Search for the cell housing the specified text and yield its [X, Y] center coordinate. 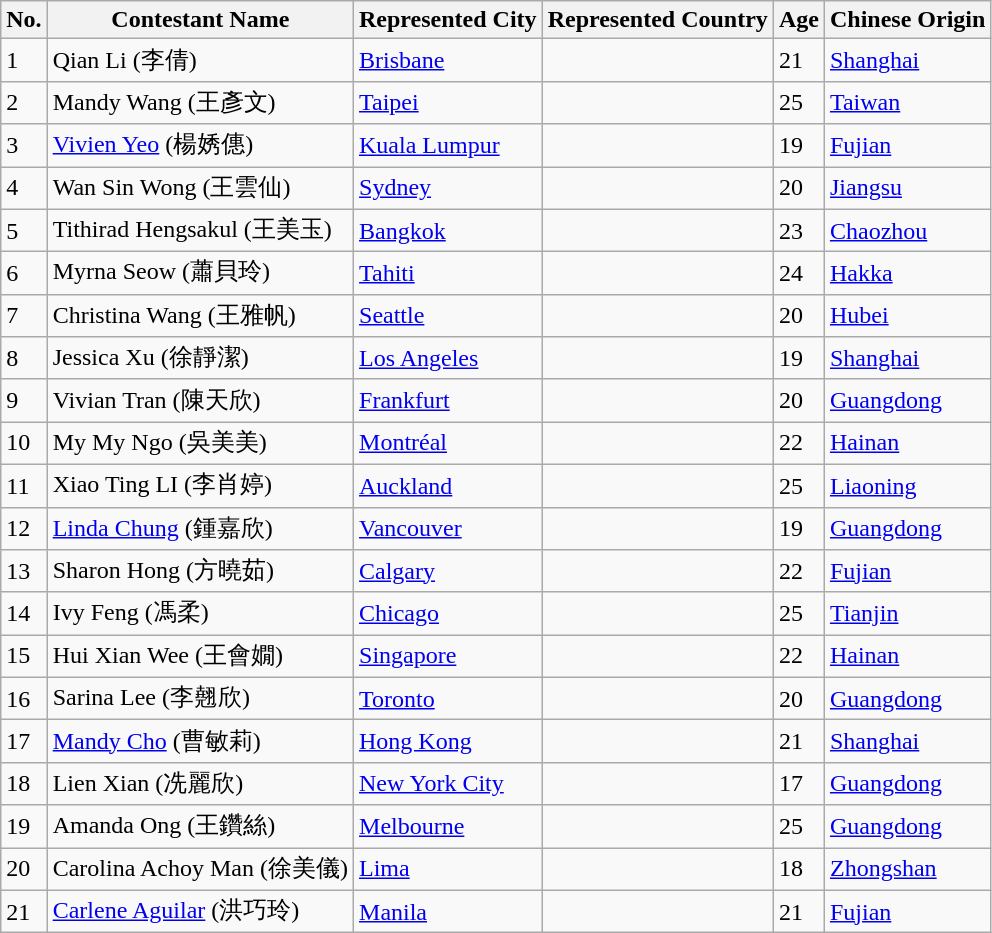
New York City [448, 784]
Carolina Achoy Man (徐美儀) [200, 870]
Tahiti [448, 274]
Represented City [448, 20]
Myrna Seow (蕭貝玲) [200, 274]
11 [24, 486]
Frankfurt [448, 400]
Taipei [448, 102]
Age [798, 20]
Linda Chung (鍾嘉欣) [200, 528]
Sarina Lee (李翹欣) [200, 698]
9 [24, 400]
10 [24, 444]
Seattle [448, 316]
Hubei [907, 316]
Ivy Feng (馮柔) [200, 614]
8 [24, 358]
7 [24, 316]
Lima [448, 870]
15 [24, 656]
Tithirad Hengsakul (王美玉) [200, 230]
Hong Kong [448, 742]
Liaoning [907, 486]
4 [24, 188]
My My Ngo (吳美美) [200, 444]
Lien Xian (冼麗欣) [200, 784]
Qian Li (李倩) [200, 60]
Vancouver [448, 528]
Jessica Xu (徐靜潔) [200, 358]
12 [24, 528]
Brisbane [448, 60]
Toronto [448, 698]
Kuala Lumpur [448, 146]
2 [24, 102]
23 [798, 230]
Mandy Wang (王彥文) [200, 102]
5 [24, 230]
Wan Sin Wong (王雲仙) [200, 188]
Manila [448, 912]
Sharon Hong (方曉茹) [200, 572]
16 [24, 698]
6 [24, 274]
Melbourne [448, 826]
Chinese Origin [907, 20]
Montréal [448, 444]
Bangkok [448, 230]
Christina Wang (王雅帆) [200, 316]
13 [24, 572]
Calgary [448, 572]
Represented Country [658, 20]
Auckland [448, 486]
Sydney [448, 188]
Singapore [448, 656]
Jiangsu [907, 188]
14 [24, 614]
24 [798, 274]
Contestant Name [200, 20]
Zhongshan [907, 870]
Chaozhou [907, 230]
Los Angeles [448, 358]
No. [24, 20]
Hui Xian Wee (王會嫺) [200, 656]
Tianjin [907, 614]
Vivien Yeo (楊㛢僡) [200, 146]
Mandy Cho (曹敏莉) [200, 742]
Vivian Tran (陳天欣) [200, 400]
Chicago [448, 614]
Xiao Ting LI (李肖婷) [200, 486]
3 [24, 146]
1 [24, 60]
Carlene Aguilar (洪巧玲) [200, 912]
Amanda Ong (王鑽絲) [200, 826]
Taiwan [907, 102]
Hakka [907, 274]
